Capture the cell that displays the provided text and extract its (x, y) central coordinate. 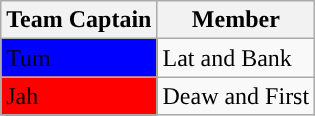
Tum (79, 58)
Jah (79, 96)
Member (236, 20)
Team Captain (79, 20)
Lat and Bank (236, 58)
Deaw and First (236, 96)
